Identify which cell holds the provided text, then report its (X, Y) central coordinate. 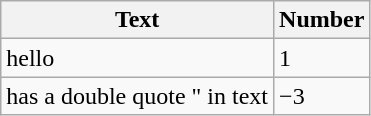
has a double quote " in text (138, 96)
1 (322, 58)
Text (138, 20)
hello (138, 58)
−3 (322, 96)
Number (322, 20)
